Return the [X, Y] coordinate for the center point of the cell that contains the specified text.  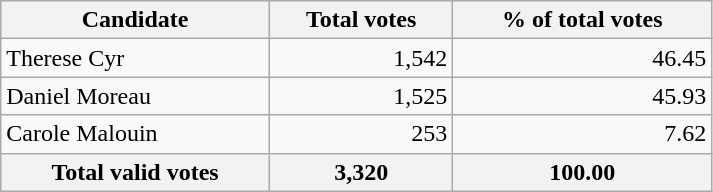
1,542 [360, 58]
Daniel Moreau [136, 96]
7.62 [582, 134]
1,525 [360, 96]
253 [360, 134]
45.93 [582, 96]
Total valid votes [136, 172]
% of total votes [582, 20]
Candidate [136, 20]
46.45 [582, 58]
100.00 [582, 172]
3,320 [360, 172]
Therese Cyr [136, 58]
Total votes [360, 20]
Carole Malouin [136, 134]
